Return [X, Y] of the center of cell containing provided text 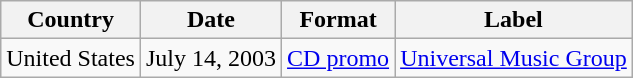
July 14, 2003 [210, 58]
Date [210, 20]
United States [71, 58]
Universal Music Group [514, 58]
Format [338, 20]
CD promo [338, 58]
Label [514, 20]
Country [71, 20]
